Capture the cell that displays the provided text and extract its (X, Y) central coordinate. 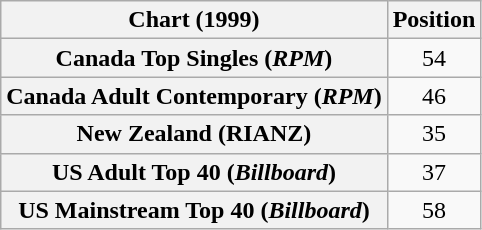
Canada Top Singles (RPM) (194, 58)
Canada Adult Contemporary (RPM) (194, 96)
Chart (1999) (194, 20)
35 (434, 134)
New Zealand (RIANZ) (194, 134)
54 (434, 58)
US Mainstream Top 40 (Billboard) (194, 210)
Position (434, 20)
46 (434, 96)
37 (434, 172)
US Adult Top 40 (Billboard) (194, 172)
58 (434, 210)
